Capture the cell that displays the provided text and extract its (x, y) central coordinate. 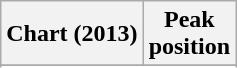
Peakposition (189, 34)
Chart (2013) (72, 34)
